Pinpoint the cell where the given text exists, returning its [x, y] midpoint coordinate. 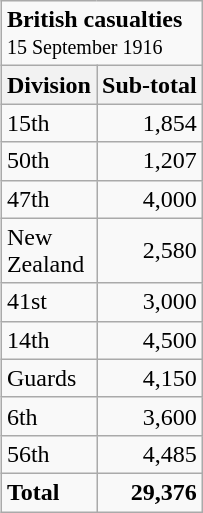
50th [48, 161]
Total [48, 492]
2,580 [149, 250]
Guards [48, 378]
3,600 [149, 416]
1,854 [149, 123]
29,376 [149, 492]
3,000 [149, 302]
56th [48, 454]
47th [48, 199]
4,500 [149, 340]
Sub-total [149, 85]
4,000 [149, 199]
15th [48, 123]
Division [48, 85]
6th [48, 416]
British casualties15 September 1916 [102, 34]
14th [48, 340]
41st [48, 302]
NewZealand [48, 250]
4,150 [149, 378]
1,207 [149, 161]
4,485 [149, 454]
